Detect which cell encompasses the target text, then output its (X, Y) center coordinate. 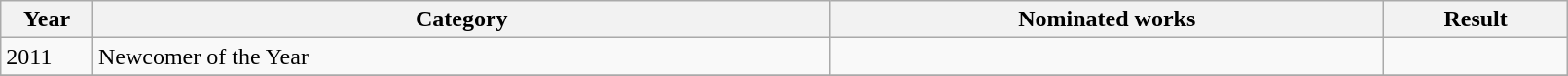
Category (461, 19)
Newcomer of the Year (461, 57)
Result (1476, 19)
2011 (47, 57)
Year (47, 19)
Nominated works (1107, 19)
